Determine the [X, Y] coordinate at the center of the cell enclosing the given text.  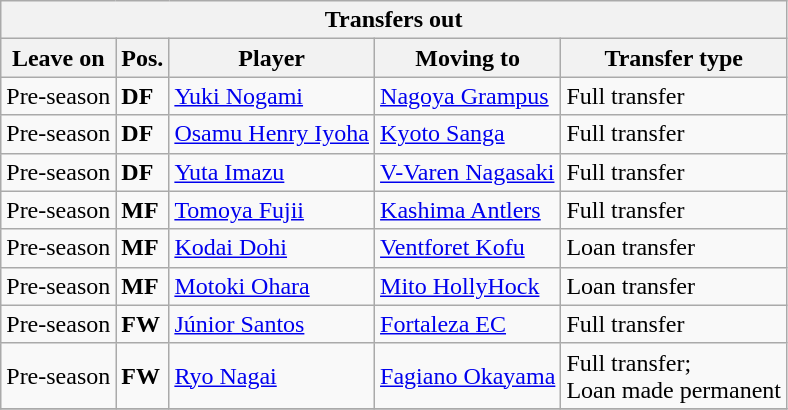
Júnior Santos [272, 324]
Yuki Nogami [272, 96]
Player [272, 58]
Moving to [468, 58]
Kodai Dohi [272, 248]
V-Varen Nagasaki [468, 172]
Leave on [58, 58]
Transfer type [674, 58]
Motoki Ohara [272, 286]
Ryo Nagai [272, 376]
Yuta Imazu [272, 172]
Nagoya Grampus [468, 96]
Kashima Antlers [468, 210]
Ventforet Kofu [468, 248]
Fagiano Okayama [468, 376]
Transfers out [394, 20]
Mito HollyHock [468, 286]
Osamu Henry Iyoha [272, 134]
Full transfer; Loan made permanent [674, 376]
Fortaleza EC [468, 324]
Tomoya Fujii [272, 210]
Kyoto Sanga [468, 134]
Pos. [142, 58]
